Provide the (X, Y) coordinate of the cell's center where the given text is located.  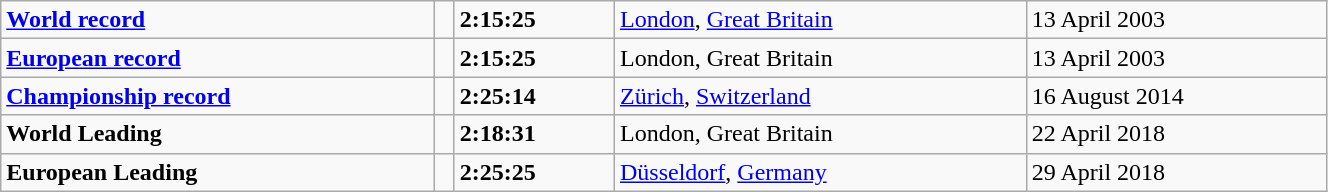
World Leading (218, 134)
European record (218, 58)
Düsseldorf, Germany (820, 172)
European Leading (218, 172)
16 August 2014 (1176, 96)
29 April 2018 (1176, 172)
Zürich, Switzerland (820, 96)
2:18:31 (534, 134)
2:25:14 (534, 96)
22 April 2018 (1176, 134)
2:25:25 (534, 172)
Championship record (218, 96)
World record (218, 20)
